Determine the [x, y] coordinate at the center of the cell enclosing the given text.  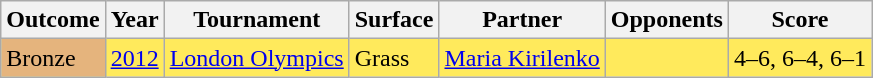
Bronze [53, 58]
4–6, 6–4, 6–1 [800, 58]
Partner [522, 20]
Opponents [666, 20]
Surface [394, 20]
Tournament [256, 20]
2012 [134, 58]
Grass [394, 58]
Year [134, 20]
Score [800, 20]
Maria Kirilenko [522, 58]
London Olympics [256, 58]
Outcome [53, 20]
